Extract the [X, Y] coordinate from the center of the cell holding the provided text.  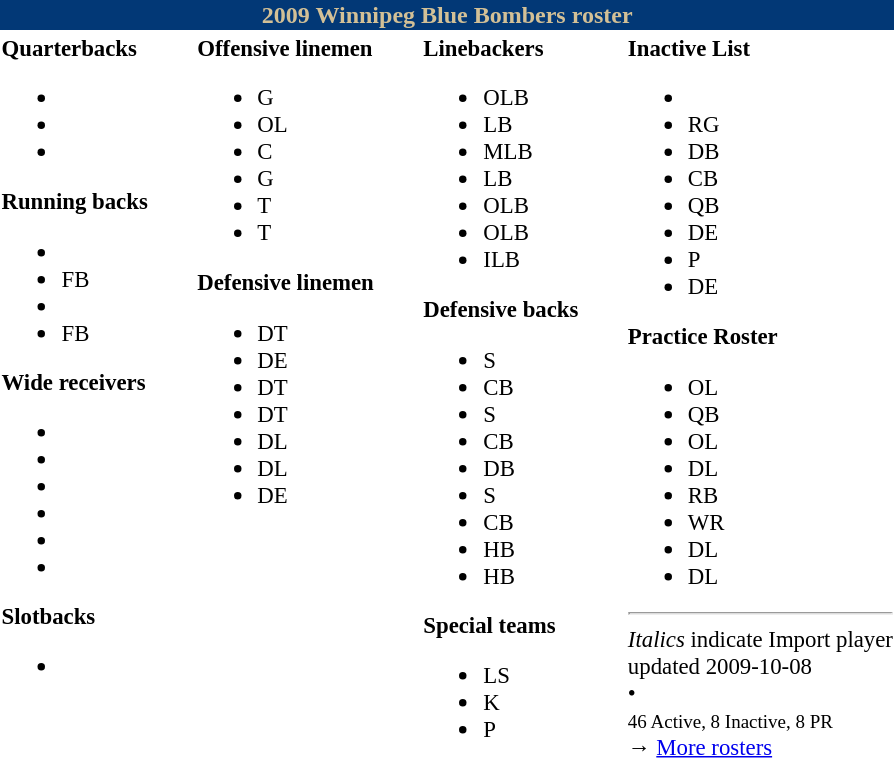
2009 Winnipeg Blue Bombers roster [447, 15]
